Search for the cell housing the specified text and yield its [x, y] center coordinate. 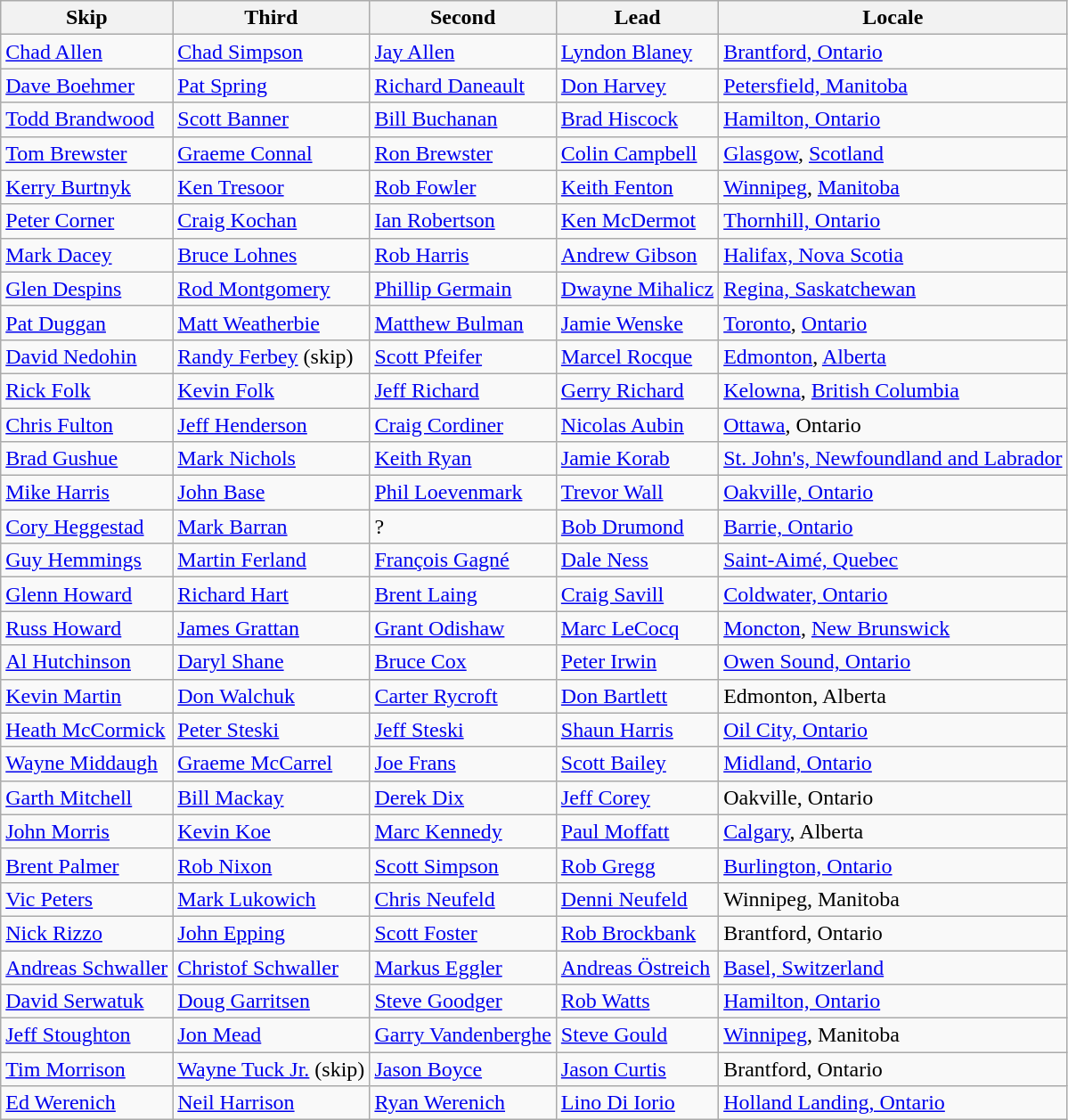
Marc Kennedy [463, 831]
Heath McCormick [87, 730]
François Gagné [463, 560]
Matthew Bulman [463, 323]
Guy Hemmings [87, 560]
Brad Gushue [87, 459]
Nicolas Aubin [637, 425]
Bob Drumond [637, 527]
Mark Barran [271, 527]
Ron Brewster [463, 153]
Chris Neufeld [463, 899]
Moncton, New Brunswick [893, 628]
Scott Foster [463, 933]
Al Hutchinson [87, 662]
Ken Tresoor [271, 187]
Ken McDermot [637, 221]
Don Bartlett [637, 696]
Peter Corner [87, 221]
Third [271, 18]
Don Walchuk [271, 696]
Regina, Saskatchewan [893, 289]
Brent Laing [463, 594]
Jon Mead [271, 1035]
Ed Werenich [87, 1103]
Brad Hiscock [637, 119]
Dwayne Mihalicz [637, 289]
Second [463, 18]
Skip [87, 18]
Halifax, Nova Scotia [893, 255]
Lino Di Iorio [637, 1103]
Garth Mitchell [87, 797]
Tom Brewster [87, 153]
Dave Boehmer [87, 86]
Russ Howard [87, 628]
Kelowna, British Columbia [893, 390]
Thornhill, Ontario [893, 221]
Rob Watts [637, 1001]
Marc LeCocq [637, 628]
Coldwater, Ontario [893, 594]
Trevor Wall [637, 493]
Mike Harris [87, 493]
Rod Montgomery [271, 289]
Kevin Koe [271, 831]
Scott Bailey [637, 764]
Peter Irwin [637, 662]
Glenn Howard [87, 594]
Dale Ness [637, 560]
Andreas Östreich [637, 967]
Colin Campbell [637, 153]
Grant Odishaw [463, 628]
Cory Heggestad [87, 527]
Richard Daneault [463, 86]
Mark Nichols [271, 459]
Denni Neufeld [637, 899]
Rob Harris [463, 255]
Daryl Shane [271, 662]
Oil City, Ontario [893, 730]
Graeme McCarrel [271, 764]
Toronto, Ontario [893, 323]
Rick Folk [87, 390]
Holland Landing, Ontario [893, 1103]
Bill Buchanan [463, 119]
Jeff Steski [463, 730]
Jamie Wenske [637, 323]
Jeff Corey [637, 797]
Todd Brandwood [87, 119]
Steve Gould [637, 1035]
Andreas Schwaller [87, 967]
Locale [893, 18]
Barrie, Ontario [893, 527]
Ian Robertson [463, 221]
Kevin Martin [87, 696]
Ryan Werenich [463, 1103]
John Base [271, 493]
Steve Goodger [463, 1001]
Rob Nixon [271, 865]
Chris Fulton [87, 425]
David Nedohin [87, 356]
Glen Despins [87, 289]
Burlington, Ontario [893, 865]
Jeff Richard [463, 390]
Saint-Aimé, Quebec [893, 560]
James Grattan [271, 628]
Chad Simpson [271, 52]
John Morris [87, 831]
Scott Banner [271, 119]
St. John's, Newfoundland and Labrador [893, 459]
Graeme Connal [271, 153]
Bill Mackay [271, 797]
Phil Loevenmark [463, 493]
Rob Gregg [637, 865]
Kevin Folk [271, 390]
Brent Palmer [87, 865]
Paul Moffatt [637, 831]
Garry Vandenberghe [463, 1035]
Martin Ferland [271, 560]
Wayne Middaugh [87, 764]
Vic Peters [87, 899]
Basel, Switzerland [893, 967]
Lead [637, 18]
Rob Fowler [463, 187]
Shaun Harris [637, 730]
Kerry Burtnyk [87, 187]
Gerry Richard [637, 390]
Craig Savill [637, 594]
David Serwatuk [87, 1001]
Markus Eggler [463, 967]
Jason Boyce [463, 1069]
Jason Curtis [637, 1069]
Matt Weatherbie [271, 323]
Phillip Germain [463, 289]
Doug Garritsen [271, 1001]
Petersfield, Manitoba [893, 86]
Midland, Ontario [893, 764]
Jeff Henderson [271, 425]
Joe Frans [463, 764]
Keith Ryan [463, 459]
John Epping [271, 933]
Ottawa, Ontario [893, 425]
Richard Hart [271, 594]
Jay Allen [463, 52]
Rob Brockbank [637, 933]
Peter Steski [271, 730]
Keith Fenton [637, 187]
Jeff Stoughton [87, 1035]
Jamie Korab [637, 459]
Pat Duggan [87, 323]
Pat Spring [271, 86]
Andrew Gibson [637, 255]
Mark Dacey [87, 255]
Don Harvey [637, 86]
Glasgow, Scotland [893, 153]
Mark Lukowich [271, 899]
Wayne Tuck Jr. (skip) [271, 1069]
Scott Simpson [463, 865]
Bruce Cox [463, 662]
Carter Rycroft [463, 696]
Craig Cordiner [463, 425]
? [463, 527]
Neil Harrison [271, 1103]
Craig Kochan [271, 221]
Chad Allen [87, 52]
Christof Schwaller [271, 967]
Bruce Lohnes [271, 255]
Nick Rizzo [87, 933]
Scott Pfeifer [463, 356]
Lyndon Blaney [637, 52]
Owen Sound, Ontario [893, 662]
Marcel Rocque [637, 356]
Derek Dix [463, 797]
Tim Morrison [87, 1069]
Calgary, Alberta [893, 831]
Randy Ferbey (skip) [271, 356]
